Return (x, y) of the center of cell containing provided text 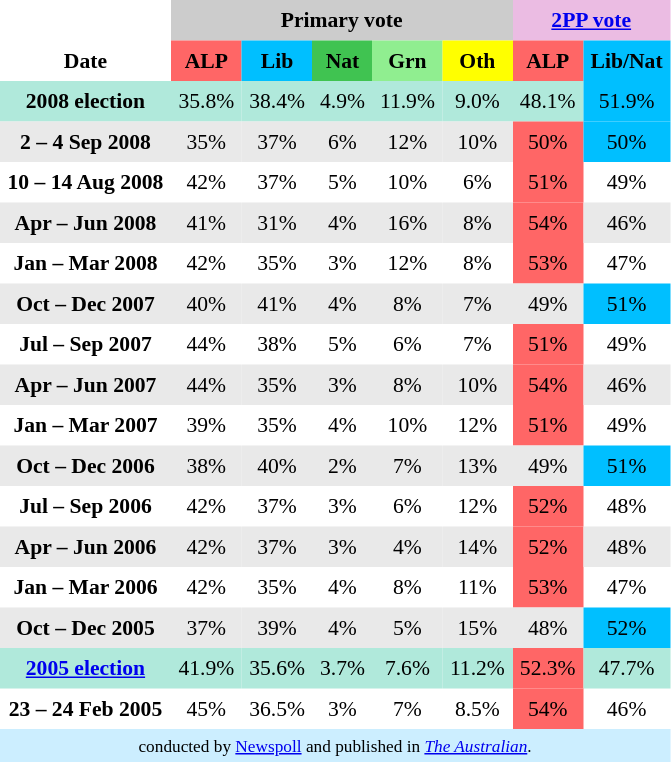
Grn (407, 60)
4.9% (342, 101)
45% (206, 708)
38.4% (278, 101)
16% (407, 222)
Jan – Mar 2007 (86, 425)
Apr – Jun 2007 (86, 384)
41.9% (206, 668)
11.9% (407, 101)
Oct – Dec 2005 (86, 627)
10 – 14 Aug 2008 (86, 182)
36.5% (278, 708)
Date (86, 60)
15% (477, 627)
Oct – Dec 2007 (86, 303)
7.6% (407, 668)
9.0% (477, 101)
52.3% (548, 668)
2% (342, 465)
48.1% (548, 101)
Oth (477, 60)
Jan – Mar 2006 (86, 587)
13% (477, 465)
23 – 24 Feb 2005 (86, 708)
8.5% (477, 708)
Jul – Sep 2006 (86, 506)
35.8% (206, 101)
Apr – Jun 2006 (86, 546)
Lib/Nat (626, 60)
51.9% (626, 101)
3.7% (342, 668)
Jan – Mar 2008 (86, 263)
Primary vote (342, 20)
2008 election (86, 101)
47.7% (626, 668)
Jul – Sep 2007 (86, 344)
conducted by Newspoll and published in The Australian. (335, 746)
31% (278, 222)
Apr – Jun 2008 (86, 222)
11.2% (477, 668)
Lib (278, 60)
35.6% (278, 668)
11% (477, 587)
Nat (342, 60)
2005 election (86, 668)
2PP vote (591, 20)
Oct – Dec 2006 (86, 465)
2 – 4 Sep 2008 (86, 141)
14% (477, 546)
